For the text-containing cell, return its midpoint in (X, Y) coordinate format. 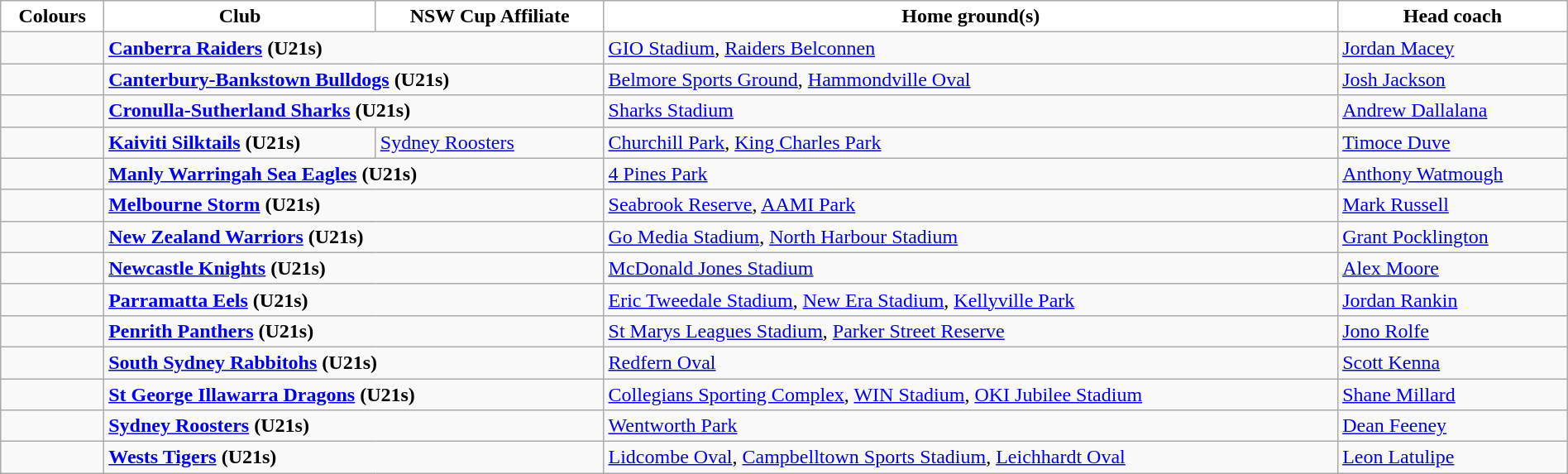
Alex Moore (1453, 268)
Canterbury-Bankstown Bulldogs (U21s) (354, 79)
Manly Warringah Sea Eagles (U21s) (354, 174)
Eric Tweedale Stadium, New Era Stadium, Kellyville Park (971, 299)
Sydney Roosters (490, 142)
Andrew Dallalana (1453, 111)
Go Media Stadium, North Harbour Stadium (971, 237)
Anthony Watmough (1453, 174)
Jono Rolfe (1453, 331)
Jordan Rankin (1453, 299)
Wests Tigers (U21s) (354, 457)
Grant Pocklington (1453, 237)
Sydney Roosters (U21s) (354, 426)
Kaiviti Silktails (U21s) (240, 142)
McDonald Jones Stadium (971, 268)
Scott Kenna (1453, 362)
Canberra Raiders (U21s) (354, 48)
Club (240, 17)
Churchill Park, King Charles Park (971, 142)
Dean Feeney (1453, 426)
Josh Jackson (1453, 79)
Redfern Oval (971, 362)
Seabrook Reserve, AAMI Park (971, 205)
4 Pines Park (971, 174)
Wentworth Park (971, 426)
South Sydney Rabbitohs (U21s) (354, 362)
Collegians Sporting Complex, WIN Stadium, OKI Jubilee Stadium (971, 395)
Shane Millard (1453, 395)
Timoce Duve (1453, 142)
Parramatta Eels (U21s) (354, 299)
Belmore Sports Ground, Hammondville Oval (971, 79)
Lidcombe Oval, Campbelltown Sports Stadium, Leichhardt Oval (971, 457)
Home ground(s) (971, 17)
Sharks Stadium (971, 111)
NSW Cup Affiliate (490, 17)
Penrith Panthers (U21s) (354, 331)
Mark Russell (1453, 205)
Head coach (1453, 17)
Newcastle Knights (U21s) (354, 268)
GIO Stadium, Raiders Belconnen (971, 48)
Cronulla-Sutherland Sharks (U21s) (354, 111)
New Zealand Warriors (U21s) (354, 237)
Jordan Macey (1453, 48)
St George Illawarra Dragons (U21s) (354, 395)
Melbourne Storm (U21s) (354, 205)
St Marys Leagues Stadium, Parker Street Reserve (971, 331)
Leon Latulipe (1453, 457)
Colours (53, 17)
